Return (X, Y) of the center of cell containing provided text 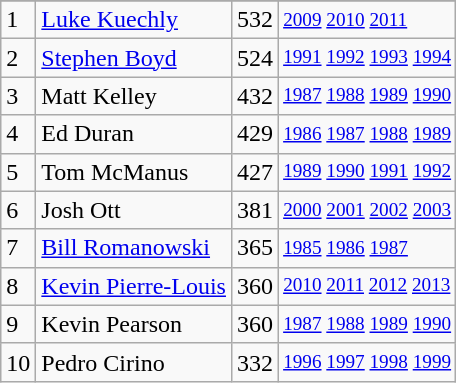
2010 2011 2012 2013 (368, 286)
332 (254, 362)
2009 2010 2011 (368, 20)
Matt Kelley (134, 96)
429 (254, 134)
6 (18, 210)
427 (254, 172)
1985 1986 1987 (368, 248)
3 (18, 96)
9 (18, 324)
2 (18, 58)
524 (254, 58)
Kevin Pierre-Louis (134, 286)
2000 2001 2002 2003 (368, 210)
1986 1987 1988 1989 (368, 134)
Stephen Boyd (134, 58)
365 (254, 248)
Tom McManus (134, 172)
1996 1997 1998 1999 (368, 362)
5 (18, 172)
Bill Romanowski (134, 248)
532 (254, 20)
1 (18, 20)
7 (18, 248)
10 (18, 362)
1989 1990 1991 1992 (368, 172)
Ed Duran (134, 134)
4 (18, 134)
432 (254, 96)
Josh Ott (134, 210)
1991 1992 1993 1994 (368, 58)
381 (254, 210)
Luke Kuechly (134, 20)
Pedro Cirino (134, 362)
8 (18, 286)
Kevin Pearson (134, 324)
